Identify which cell holds the provided text, then report its (X, Y) central coordinate. 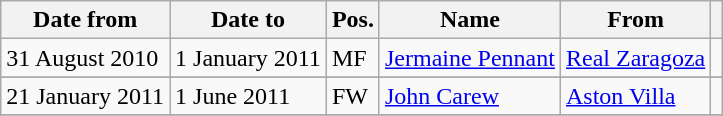
MF (352, 58)
31 August 2010 (86, 58)
Aston Villa (635, 96)
21 January 2011 (86, 96)
From (635, 20)
Real Zaragoza (635, 58)
John Carew (470, 96)
FW (352, 96)
1 June 2011 (248, 96)
Date from (86, 20)
Jermaine Pennant (470, 58)
Date to (248, 20)
Pos. (352, 20)
Name (470, 20)
1 January 2011 (248, 58)
